Output the (X, Y) coordinate of the center of the cell containing the given text.  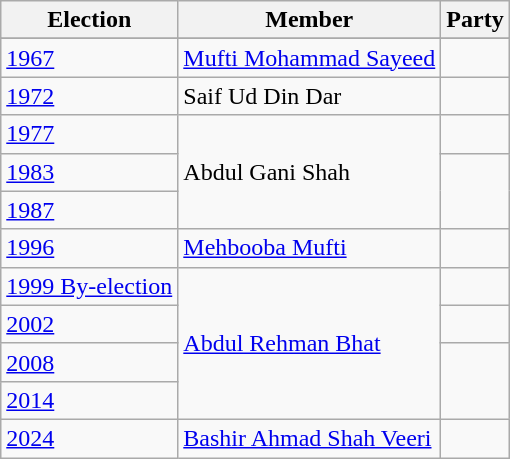
2002 (90, 324)
2014 (90, 400)
Saif Ud Din Dar (310, 96)
1972 (90, 96)
1983 (90, 172)
Mehbooba Mufti (310, 248)
Election (90, 20)
Bashir Ahmad Shah Veeri (310, 438)
1967 (90, 58)
Member (310, 20)
2024 (90, 438)
2008 (90, 362)
1987 (90, 210)
1999 By-election (90, 286)
Party (475, 20)
Mufti Mohammad Sayeed (310, 58)
1996 (90, 248)
1977 (90, 134)
Abdul Gani Shah (310, 172)
Abdul Rehman Bhat (310, 343)
